Return (X, Y) of the center of cell containing provided text 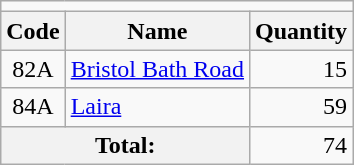
Laira (157, 107)
Quantity (302, 31)
Bristol Bath Road (157, 69)
Total: (126, 145)
84A (33, 107)
74 (302, 145)
15 (302, 69)
59 (302, 107)
Code (33, 31)
82A (33, 69)
Name (157, 31)
